Identify which cell holds the provided text, then report its [x, y] central coordinate. 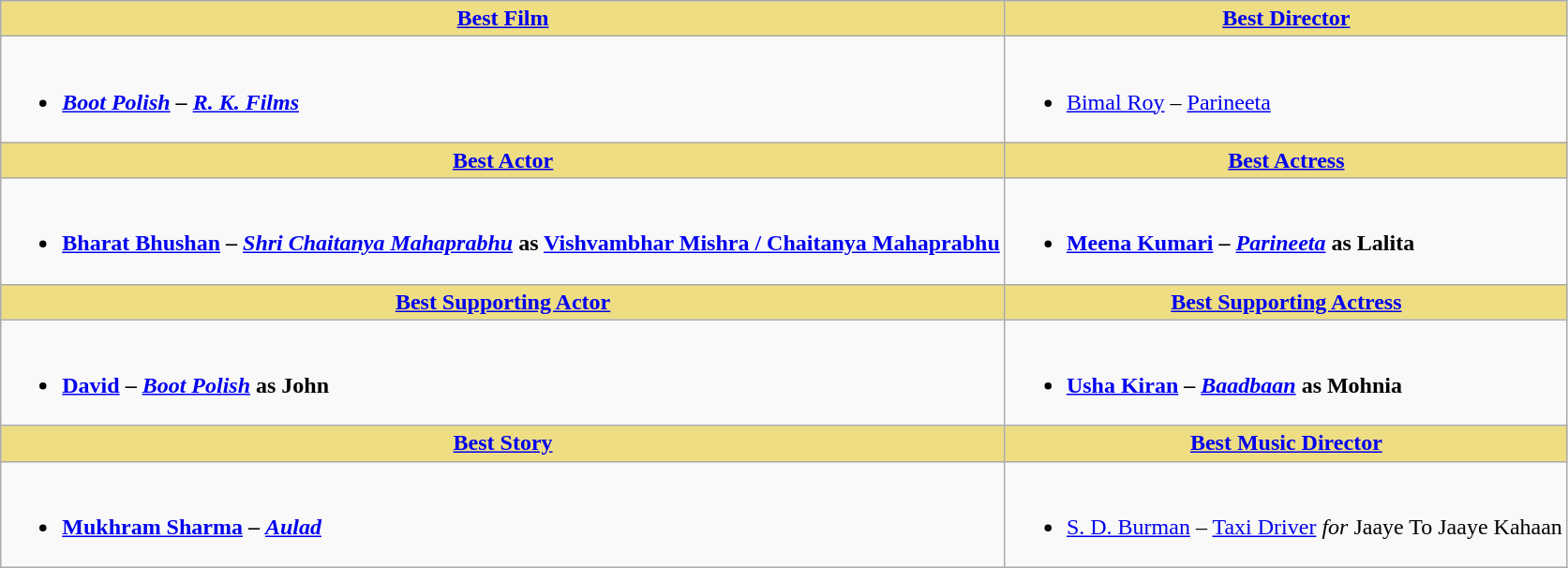
Best Director [1286, 19]
Mukhram Sharma – Aulad [503, 514]
Best Supporting Actress [1286, 302]
Bimal Roy – Parineeta [1286, 90]
Best Supporting Actor [503, 302]
Usha Kiran – Baadbaan as Mohnia [1286, 373]
Boot Polish – R. K. Films [503, 90]
Best Film [503, 19]
Bharat Bhushan – Shri Chaitanya Mahaprabhu as Vishvambhar Mishra / Chaitanya Mahaprabhu [503, 231]
David – Boot Polish as John [503, 373]
Best Actress [1286, 160]
S. D. Burman – Taxi Driver for Jaaye To Jaaye Kahaan [1286, 514]
Best Music Director [1286, 443]
Meena Kumari – Parineeta as Lalita [1286, 231]
Best Actor [503, 160]
Best Story [503, 443]
